Scan for the cell matching the given text and deliver its [x, y] coordinate at center. 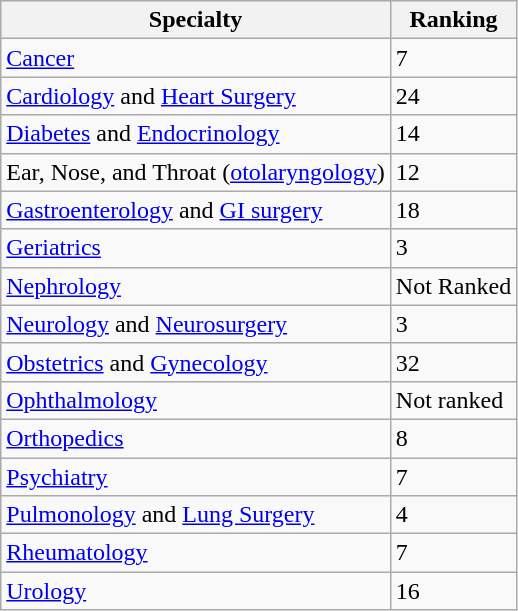
Psychiatry [196, 477]
Neurology and Neurosurgery [196, 324]
Urology [196, 591]
Ophthalmology [196, 400]
Diabetes and Endocrinology [196, 134]
Nephrology [196, 286]
4 [453, 515]
32 [453, 362]
Rheumatology [196, 553]
18 [453, 210]
Cancer [196, 58]
Not Ranked [453, 286]
Gastroenterology and GI surgery [196, 210]
8 [453, 438]
Orthopedics [196, 438]
Ranking [453, 20]
Specialty [196, 20]
Not ranked [453, 400]
24 [453, 96]
Geriatrics [196, 248]
Ear, Nose, and Throat (otolaryngology) [196, 172]
Cardiology and Heart Surgery [196, 96]
Pulmonology and Lung Surgery [196, 515]
16 [453, 591]
14 [453, 134]
Obstetrics and Gynecology [196, 362]
12 [453, 172]
